Pinpoint the cell where the given text exists, returning its [X, Y] midpoint coordinate. 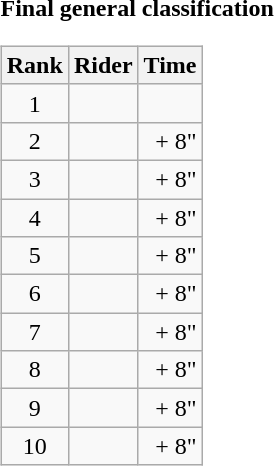
6 [34, 294]
Rank [34, 65]
7 [34, 332]
Time [170, 65]
9 [34, 408]
3 [34, 179]
8 [34, 370]
2 [34, 141]
Rider [103, 65]
1 [34, 103]
5 [34, 256]
4 [34, 217]
10 [34, 446]
